Pinpoint the cell where the given text exists, returning its [x, y] midpoint coordinate. 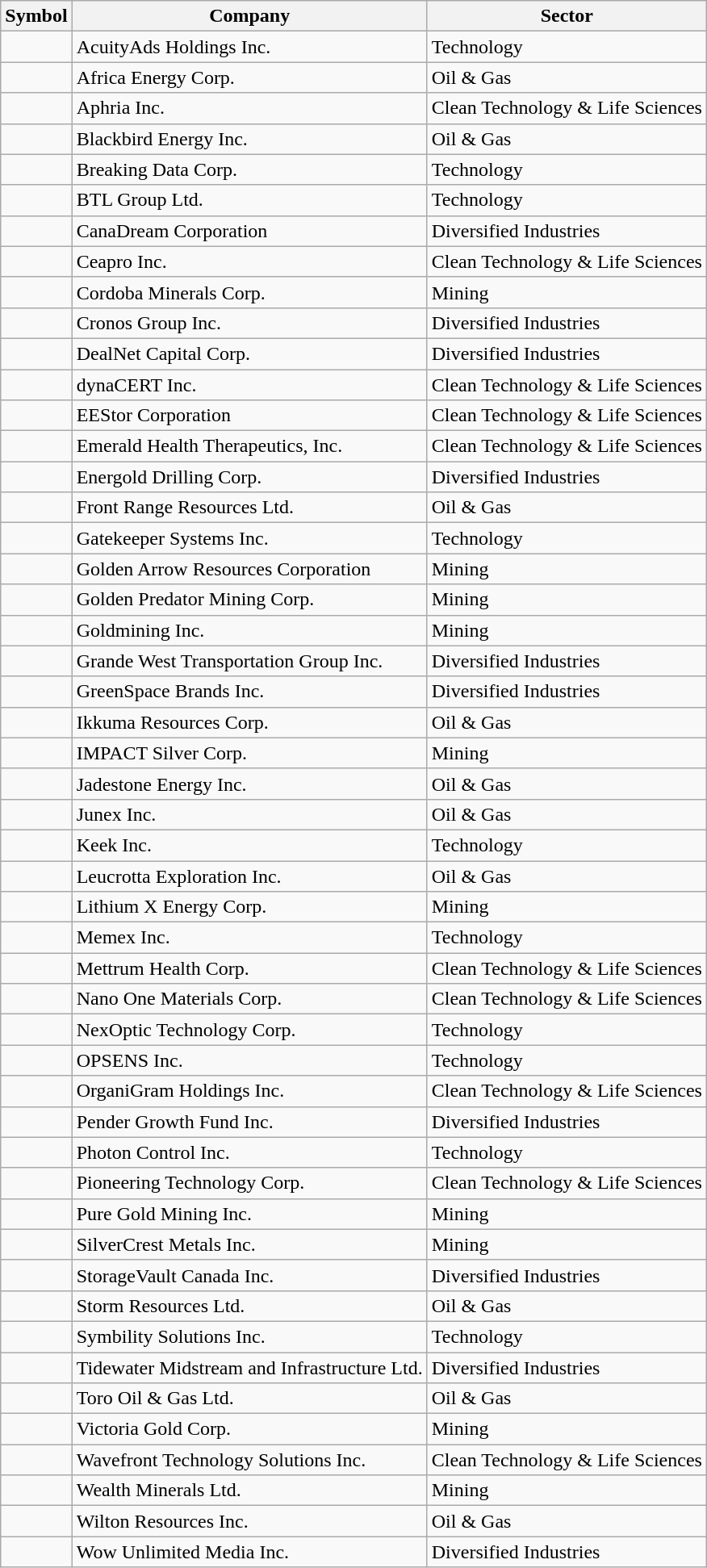
Blackbird Energy Inc. [249, 139]
OrganiGram Holdings Inc. [249, 1091]
Memex Inc. [249, 938]
Ikkuma Resources Corp. [249, 722]
Aphria Inc. [249, 108]
Toro Oil & Gas Ltd. [249, 1399]
dynaCERT Inc. [249, 385]
Victoria Gold Corp. [249, 1429]
Jadestone Energy Inc. [249, 784]
Lithium X Energy Corp. [249, 907]
Grande West Transportation Group Inc. [249, 661]
Emerald Health Therapeutics, Inc. [249, 446]
BTL Group Ltd. [249, 200]
EEStor Corporation [249, 416]
Leucrotta Exploration Inc. [249, 876]
Pioneering Technology Corp. [249, 1183]
Gatekeeper Systems Inc. [249, 538]
Africa Energy Corp. [249, 77]
OPSENS Inc. [249, 1060]
Tidewater Midstream and Infrastructure Ltd. [249, 1368]
CanaDream Corporation [249, 231]
Sector [567, 16]
Mettrum Health Corp. [249, 968]
Wilton Resources Inc. [249, 1521]
Goldmining Inc. [249, 630]
Pure Gold Mining Inc. [249, 1214]
Front Range Resources Ltd. [249, 508]
Wow Unlimited Media Inc. [249, 1552]
Wealth Minerals Ltd. [249, 1491]
StorageVault Canada Inc. [249, 1275]
Nano One Materials Corp. [249, 999]
Photon Control Inc. [249, 1152]
Cronos Group Inc. [249, 323]
NexOptic Technology Corp. [249, 1030]
DealNet Capital Corp. [249, 353]
IMPACT Silver Corp. [249, 753]
SilverCrest Metals Inc. [249, 1244]
Storm Resources Ltd. [249, 1306]
Pender Growth Fund Inc. [249, 1122]
Company [249, 16]
GreenSpace Brands Inc. [249, 692]
AcuityAds Holdings Inc. [249, 47]
Breaking Data Corp. [249, 169]
Cordoba Minerals Corp. [249, 292]
Keek Inc. [249, 845]
Junex Inc. [249, 814]
Wavefront Technology Solutions Inc. [249, 1460]
Golden Arrow Resources Corporation [249, 569]
Golden Predator Mining Corp. [249, 600]
Symbility Solutions Inc. [249, 1336]
Symbol [36, 16]
Energold Drilling Corp. [249, 477]
Ceapro Inc. [249, 261]
